Search for the cell housing the specified text and yield its [X, Y] center coordinate. 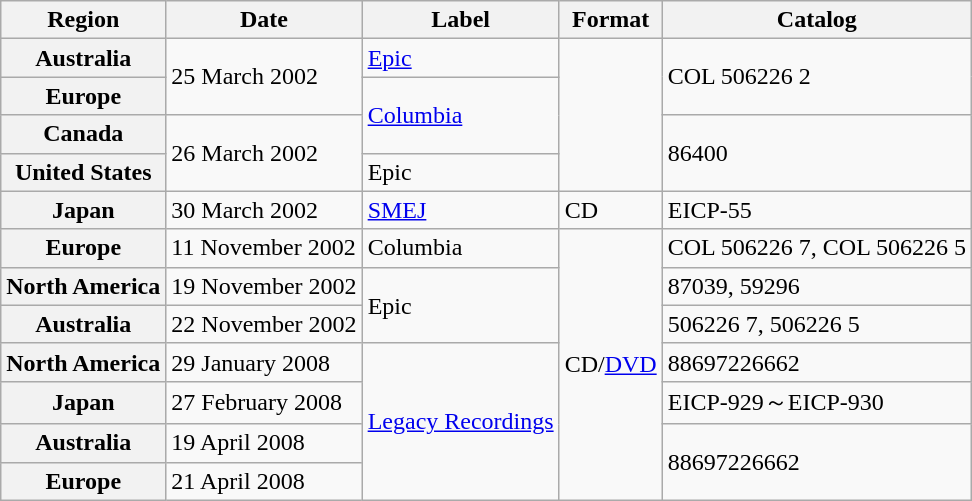
22 November 2002 [264, 324]
11 November 2002 [264, 248]
COL 506226 7, COL 506226 5 [816, 248]
26 March 2002 [264, 153]
Format [610, 20]
EICP-929～EICP-930 [816, 402]
Legacy Recordings [460, 422]
Canada [84, 134]
86400 [816, 153]
30 March 2002 [264, 210]
87039, 59296 [816, 286]
Label [460, 20]
27 February 2008 [264, 402]
19 April 2008 [264, 443]
CD/DVD [610, 364]
EICP-55 [816, 210]
506226 7, 506226 5 [816, 324]
19 November 2002 [264, 286]
25 March 2002 [264, 77]
Catalog [816, 20]
United States [84, 172]
COL 506226 2 [816, 77]
CD [610, 210]
Region [84, 20]
29 January 2008 [264, 362]
Date [264, 20]
21 April 2008 [264, 481]
SMEJ [460, 210]
